Find where the given text appears and provide that cell's center as [X, Y] coordinate. 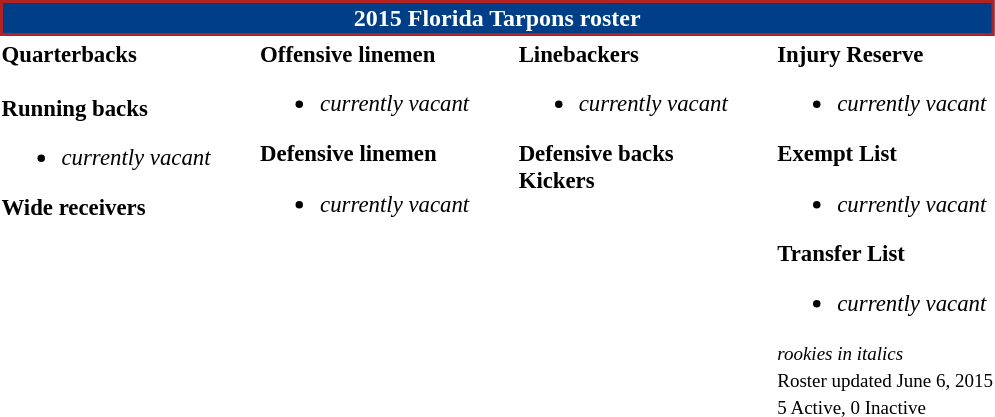
2015 Florida Tarpons roster [497, 18]
